Locate the cell with the specified text and output its (X, Y) center coordinate. 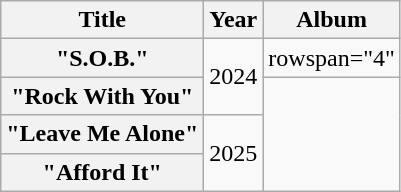
"Afford It" (102, 172)
Year (234, 20)
rowspan="4" (332, 58)
"Leave Me Alone" (102, 134)
Title (102, 20)
"Rock With You" (102, 96)
2025 (234, 153)
2024 (234, 77)
Album (332, 20)
"S.O.B." (102, 58)
